For the text-containing cell, return its midpoint in (X, Y) coordinate format. 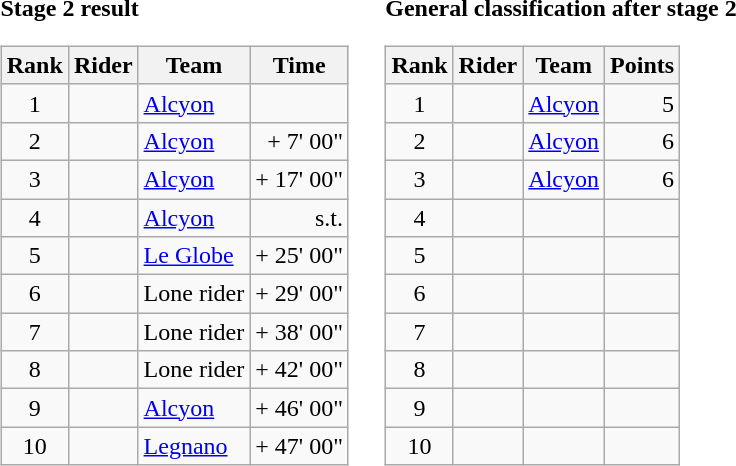
Legnano (194, 446)
+ 17' 00" (300, 179)
+ 47' 00" (300, 446)
Points (642, 65)
+ 42' 00" (300, 370)
Le Globe (194, 256)
Time (300, 65)
+ 25' 00" (300, 256)
+ 7' 00" (300, 141)
+ 29' 00" (300, 294)
+ 46' 00" (300, 408)
s.t. (300, 217)
+ 38' 00" (300, 332)
